From the cell containing the given text, extract its center point as (X, Y) coordinate. 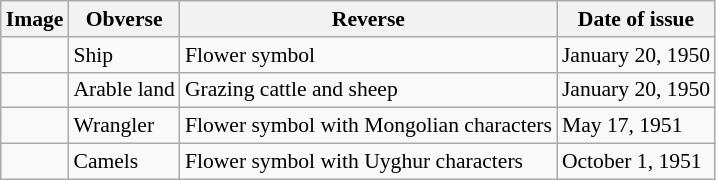
Camels (124, 162)
Flower symbol with Mongolian characters (368, 126)
Ship (124, 55)
Flower symbol with Uyghur characters (368, 162)
Image (35, 19)
Grazing cattle and sheep (368, 90)
Wrangler (124, 126)
Arable land (124, 90)
May 17, 1951 (636, 126)
Date of issue (636, 19)
Reverse (368, 19)
Flower symbol (368, 55)
Obverse (124, 19)
October 1, 1951 (636, 162)
